From the cell containing the given text, extract its center point as (X, Y) coordinate. 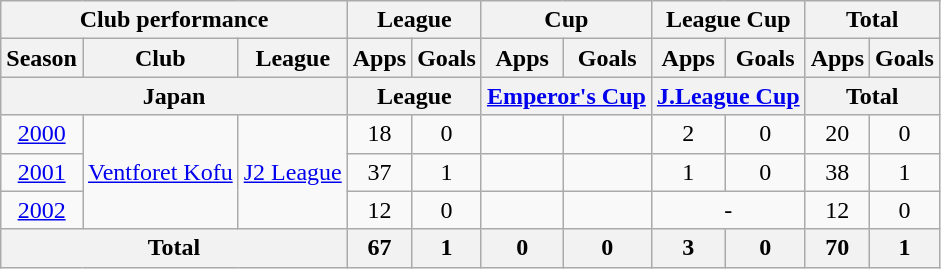
Japan (174, 96)
2001 (42, 172)
J2 League (292, 172)
Cup (566, 20)
2002 (42, 210)
League Cup (728, 20)
20 (837, 134)
Club performance (174, 20)
67 (379, 248)
38 (837, 172)
37 (379, 172)
3 (688, 248)
18 (379, 134)
Club (160, 58)
70 (837, 248)
J.League Cup (728, 96)
Emperor's Cup (566, 96)
2000 (42, 134)
Ventforet Kofu (160, 172)
2 (688, 134)
Season (42, 58)
- (728, 210)
